Capture the cell that displays the provided text and extract its (x, y) central coordinate. 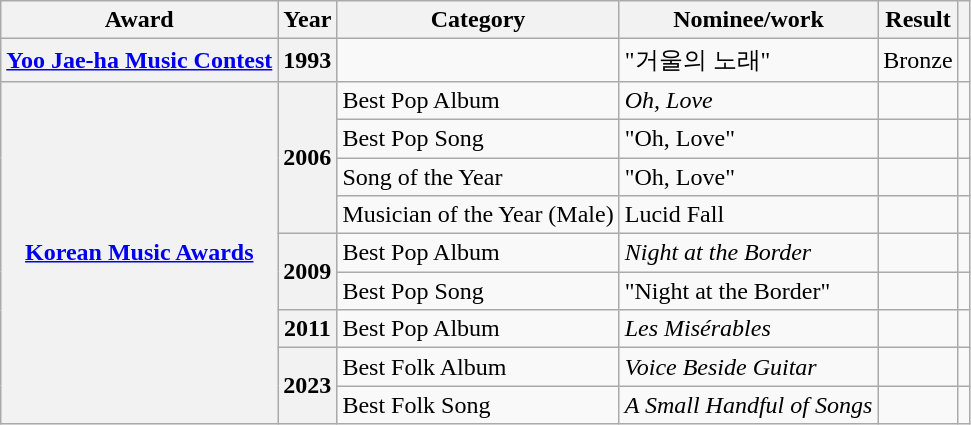
Bronze (918, 60)
Musician of the Year (Male) (478, 215)
Song of the Year (478, 177)
Award (140, 20)
Les Misérables (748, 329)
"거울의 노래" (748, 60)
Best Folk Album (478, 367)
Oh, Love (748, 100)
Lucid Fall (748, 215)
Night at the Border (748, 253)
A Small Handful of Songs (748, 405)
2009 (308, 272)
2011 (308, 329)
"Night at the Border" (748, 291)
2023 (308, 386)
Best Folk Song (478, 405)
Voice Beside Guitar (748, 367)
Category (478, 20)
1993 (308, 60)
Yoo Jae-ha Music Contest (140, 60)
Result (918, 20)
Nominee/work (748, 20)
Korean Music Awards (140, 252)
2006 (308, 157)
Year (308, 20)
